Return the (x, y) coordinate for the center point of the cell that contains the specified text.  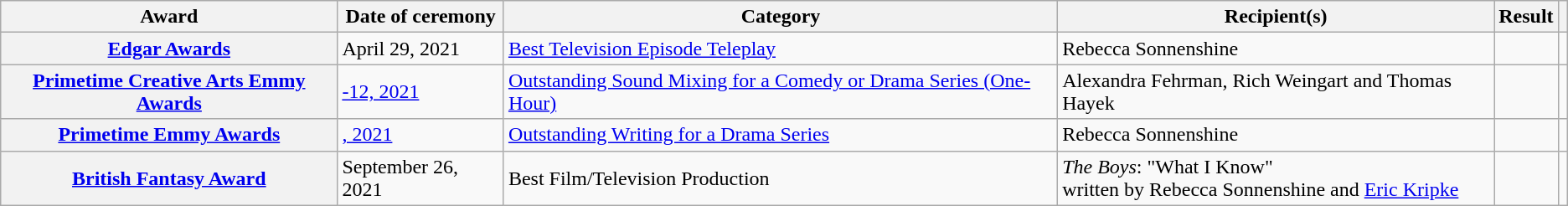
Category (781, 17)
September 26, 2021 (420, 178)
Primetime Creative Arts Emmy Awards (169, 92)
The Boys: "What I Know"written by Rebecca Sonnenshine and Eric Kripke (1277, 178)
Award (169, 17)
Best Television Episode Teleplay (781, 49)
-12, 2021 (420, 92)
British Fantasy Award (169, 178)
Best Film/Television Production (781, 178)
Result (1526, 17)
Edgar Awards (169, 49)
Alexandra Fehrman, Rich Weingart and Thomas Hayek (1277, 92)
Outstanding Writing for a Drama Series (781, 135)
April 29, 2021 (420, 49)
Recipient(s) (1277, 17)
Date of ceremony (420, 17)
Outstanding Sound Mixing for a Comedy or Drama Series (One-Hour) (781, 92)
Primetime Emmy Awards (169, 135)
, 2021 (420, 135)
